Search for the cell housing the specified text and yield its (x, y) center coordinate. 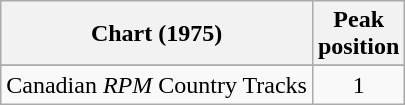
Peakposition (358, 34)
1 (358, 85)
Chart (1975) (157, 34)
Canadian RPM Country Tracks (157, 85)
